Capture the cell that displays the provided text and extract its (X, Y) central coordinate. 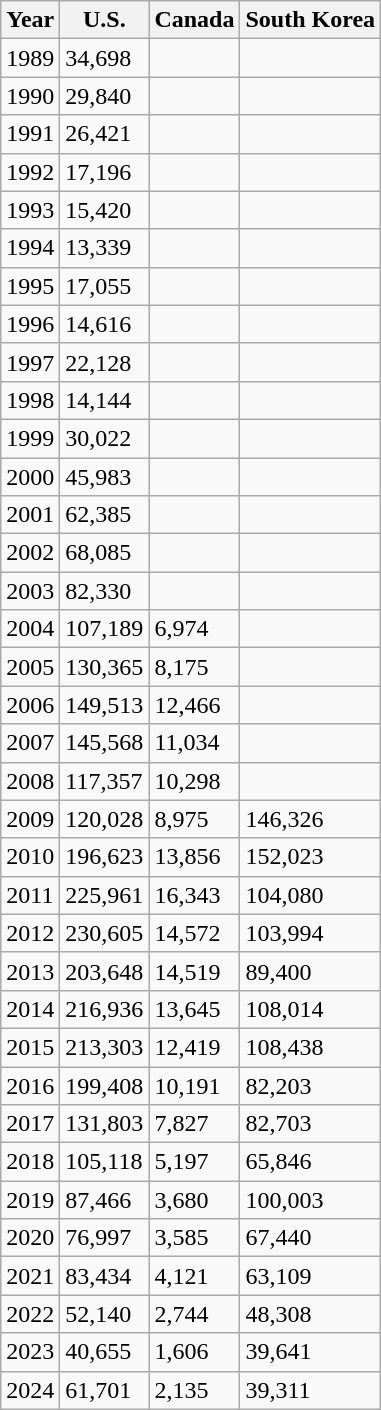
230,605 (104, 933)
104,080 (310, 895)
1,606 (194, 1352)
2009 (30, 819)
3,680 (194, 1200)
82,203 (310, 1085)
1994 (30, 248)
2024 (30, 1390)
63,109 (310, 1276)
1989 (30, 58)
7,827 (194, 1124)
103,994 (310, 933)
3,585 (194, 1238)
39,641 (310, 1352)
14,144 (104, 400)
82,330 (104, 591)
34,698 (104, 58)
1990 (30, 96)
8,175 (194, 667)
10,191 (194, 1085)
108,014 (310, 1009)
16,343 (194, 895)
10,298 (194, 781)
145,568 (104, 743)
76,997 (104, 1238)
216,936 (104, 1009)
107,189 (104, 629)
2008 (30, 781)
South Korea (310, 20)
17,055 (104, 286)
52,140 (104, 1314)
2004 (30, 629)
48,308 (310, 1314)
87,466 (104, 1200)
14,519 (194, 971)
65,846 (310, 1162)
1997 (30, 362)
146,326 (310, 819)
17,196 (104, 172)
2020 (30, 1238)
1996 (30, 324)
26,421 (104, 134)
39,311 (310, 1390)
2013 (30, 971)
61,701 (104, 1390)
83,434 (104, 1276)
2016 (30, 1085)
130,365 (104, 667)
2006 (30, 705)
2000 (30, 477)
2023 (30, 1352)
2005 (30, 667)
1999 (30, 438)
2002 (30, 553)
29,840 (104, 96)
2014 (30, 1009)
68,085 (104, 553)
45,983 (104, 477)
U.S. (104, 20)
Canada (194, 20)
12,466 (194, 705)
203,648 (104, 971)
2007 (30, 743)
67,440 (310, 1238)
4,121 (194, 1276)
100,003 (310, 1200)
89,400 (310, 971)
108,438 (310, 1047)
40,655 (104, 1352)
149,513 (104, 705)
2019 (30, 1200)
13,645 (194, 1009)
199,408 (104, 1085)
2010 (30, 857)
13,856 (194, 857)
152,023 (310, 857)
2018 (30, 1162)
62,385 (104, 515)
82,703 (310, 1124)
213,303 (104, 1047)
120,028 (104, 819)
131,803 (104, 1124)
22,128 (104, 362)
196,623 (104, 857)
105,118 (104, 1162)
5,197 (194, 1162)
2011 (30, 895)
1991 (30, 134)
14,572 (194, 933)
8,975 (194, 819)
2003 (30, 591)
2,135 (194, 1390)
2021 (30, 1276)
2001 (30, 515)
1995 (30, 286)
2015 (30, 1047)
2012 (30, 933)
30,022 (104, 438)
2,744 (194, 1314)
1998 (30, 400)
14,616 (104, 324)
117,357 (104, 781)
1993 (30, 210)
11,034 (194, 743)
2022 (30, 1314)
225,961 (104, 895)
Year (30, 20)
12,419 (194, 1047)
1992 (30, 172)
15,420 (104, 210)
2017 (30, 1124)
6,974 (194, 629)
13,339 (104, 248)
